Output the (x, y) coordinate of the center of the cell containing the given text.  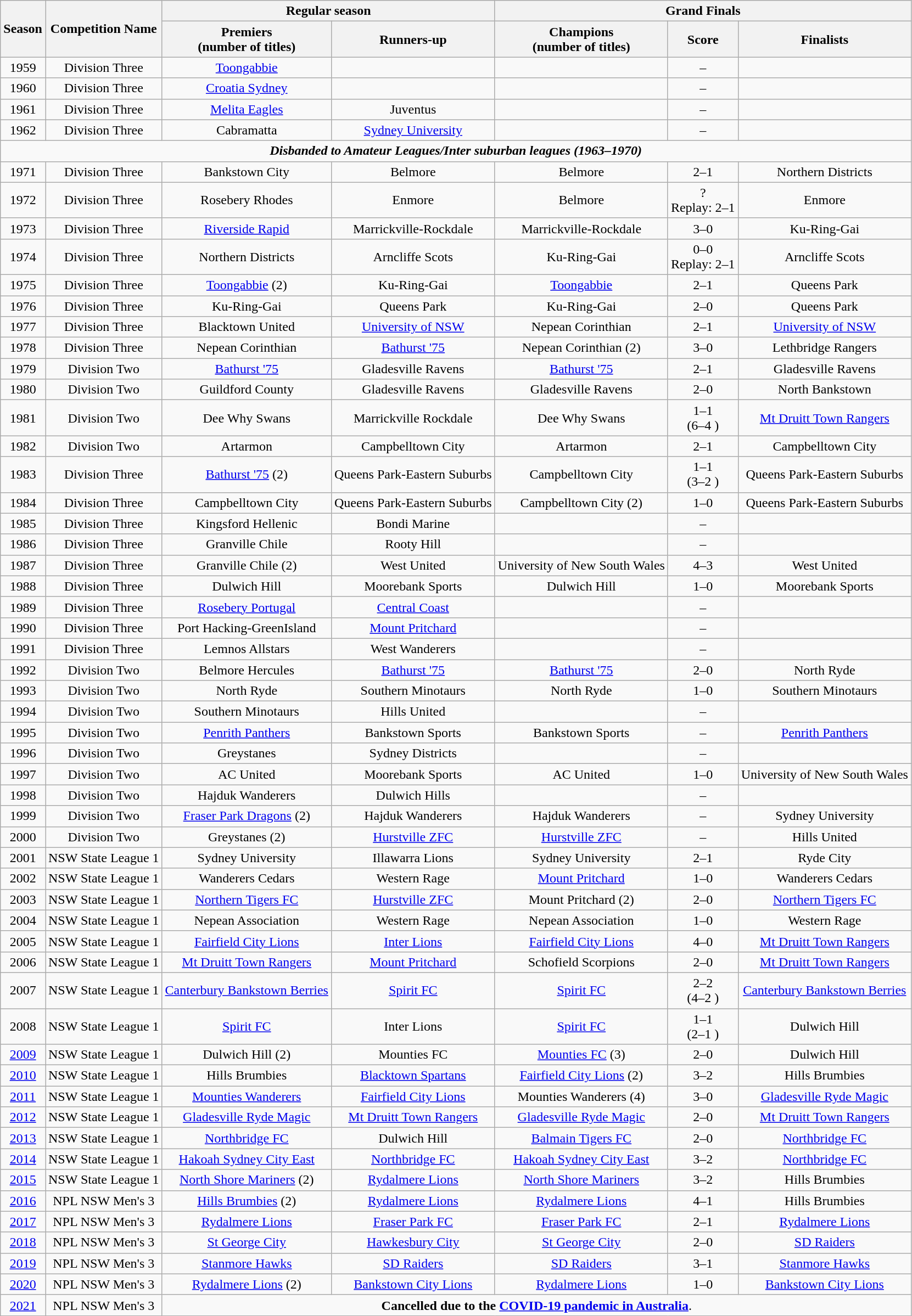
Granville Chile (2) (247, 565)
Lethbridge Rangers (825, 348)
Score (703, 40)
1996 (23, 753)
1981 (23, 418)
1987 (23, 565)
1999 (23, 816)
2019 (23, 1263)
4–1 (703, 1201)
Granville Chile (247, 544)
Mount Pritchard (2) (581, 899)
1960 (23, 88)
1–1(6–4 ) (703, 418)
?Replay: 2–1 (703, 200)
Schofield Scorpions (581, 962)
Cancelled due to the COVID-19 pandemic in Australia. (536, 1305)
Riverside Rapid (247, 228)
2008 (23, 1026)
1975 (23, 285)
2018 (23, 1242)
Croatia Sydney (247, 88)
Mounties Wanderers (4) (581, 1096)
Rooty Hill (413, 544)
1979 (23, 369)
2001 (23, 858)
1–1(2–1 ) (703, 1026)
2015 (23, 1180)
Rydalmere Lions (2) (247, 1284)
2016 (23, 1201)
1985 (23, 524)
Cabramatta (247, 130)
Hawkesbury City (413, 1242)
Rosebery Rhodes (247, 200)
Illawarra Lions (413, 858)
Finalists (825, 40)
1994 (23, 712)
Belmore Hercules (247, 670)
1986 (23, 544)
3–1 (703, 1263)
1961 (23, 109)
Marrickville Rockdale (413, 418)
Central Coast (413, 607)
2002 (23, 879)
Greystanes (247, 753)
1–1(3–2 ) (703, 474)
1973 (23, 228)
Bathurst '75 (2) (247, 474)
2007 (23, 990)
1997 (23, 774)
1993 (23, 691)
Campbelltown City (2) (581, 503)
2–2(4–2 ) (703, 990)
4–0 (703, 941)
1988 (23, 586)
Bondi Marine (413, 524)
Fraser Park Dragons (2) (247, 816)
2021 (23, 1305)
1977 (23, 327)
Disbanded to Amateur Leagues/Inter suburban leagues (1963–1970) (456, 151)
1992 (23, 670)
Champions(number of titles) (581, 40)
Mounties FC (413, 1055)
2020 (23, 1284)
North Bankstown (825, 390)
Dulwich Hill (2) (247, 1055)
1971 (23, 172)
2003 (23, 899)
Nepean Corinthian (2) (581, 348)
Juventus (413, 109)
Port Hacking-GreenIsland (247, 628)
Melita Eagles (247, 109)
1998 (23, 795)
West Wanderers (413, 649)
Sydney Districts (413, 753)
Balmain Tigers FC (581, 1138)
1989 (23, 607)
Greystanes (2) (247, 837)
2004 (23, 920)
1976 (23, 306)
1990 (23, 628)
1984 (23, 503)
1978 (23, 348)
Rosebery Portugal (247, 607)
2014 (23, 1159)
2017 (23, 1222)
1959 (23, 68)
Ryde City (825, 858)
Hills Brumbies (2) (247, 1201)
1980 (23, 390)
2009 (23, 1055)
1972 (23, 200)
Guildford County (247, 390)
Dulwich Hills (413, 795)
Toongabbie (2) (247, 285)
Fairfield City Lions (2) (581, 1076)
Season (23, 29)
Mounties Wanderers (247, 1096)
Premiers(number of titles) (247, 40)
2010 (23, 1076)
1962 (23, 130)
Blacktown United (247, 327)
Mounties FC (3) (581, 1055)
2013 (23, 1138)
Lemnos Allstars (247, 649)
2006 (23, 962)
2012 (23, 1117)
Regular season (328, 11)
1983 (23, 474)
Runners-up (413, 40)
Competition Name (103, 29)
1982 (23, 446)
2011 (23, 1096)
1995 (23, 733)
North Shore Mariners (2) (247, 1180)
2005 (23, 941)
4–3 (703, 565)
0–0 Replay: 2–1 (703, 257)
1991 (23, 649)
Kingsford Hellenic (247, 524)
Grand Finals (703, 11)
2000 (23, 837)
Blacktown Spartans (413, 1076)
1974 (23, 257)
North Shore Mariners (581, 1180)
Bankstown City (247, 172)
